Return the [x, y] coordinate for the center point of the cell that contains the specified text.  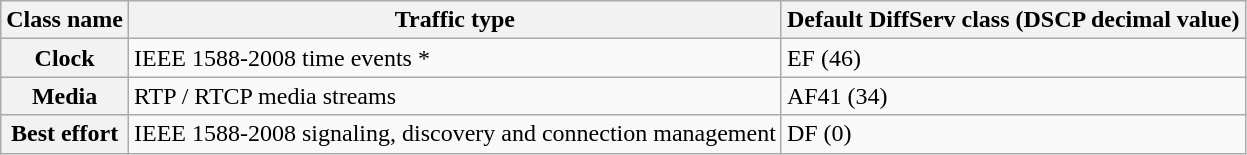
Best effort [65, 134]
IEEE 1588-2008 time events * [454, 58]
Class name [65, 20]
RTP / RTCP media streams [454, 96]
IEEE 1588-2008 signaling, discovery and connection management [454, 134]
Clock [65, 58]
DF (0) [1013, 134]
Traffic type [454, 20]
Media [65, 96]
Default DiffServ class (DSCP decimal value) [1013, 20]
EF (46) [1013, 58]
AF41 (34) [1013, 96]
